Provide the (X, Y) coordinate of the cell's center where the given text is located.  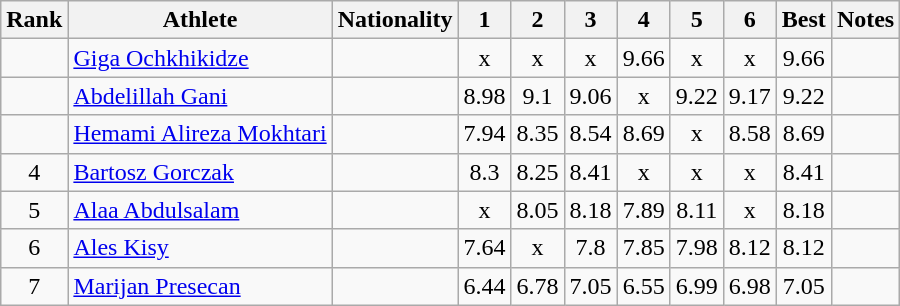
8.11 (696, 210)
7.64 (484, 248)
7.85 (644, 248)
Abdelillah Gani (200, 96)
2 (538, 20)
Bartosz Gorczak (200, 172)
8.25 (538, 172)
Alaa Abdulsalam (200, 210)
8.58 (750, 134)
Rank (34, 20)
9.1 (538, 96)
Nationality (395, 20)
3 (590, 20)
9.17 (750, 96)
9.06 (590, 96)
Giga Ochkhikidze (200, 58)
Marijan Presecan (200, 286)
1 (484, 20)
7.89 (644, 210)
Ales Kisy (200, 248)
6.78 (538, 286)
6.55 (644, 286)
6.99 (696, 286)
7.94 (484, 134)
8.98 (484, 96)
7.8 (590, 248)
8.05 (538, 210)
7.98 (696, 248)
8.54 (590, 134)
Athlete (200, 20)
6.98 (750, 286)
8.3 (484, 172)
6.44 (484, 286)
Best (804, 20)
Hemami Alireza Mokhtari (200, 134)
Notes (865, 20)
8.35 (538, 134)
7 (34, 286)
